Locate the cell with the specified text and output its [X, Y] center coordinate. 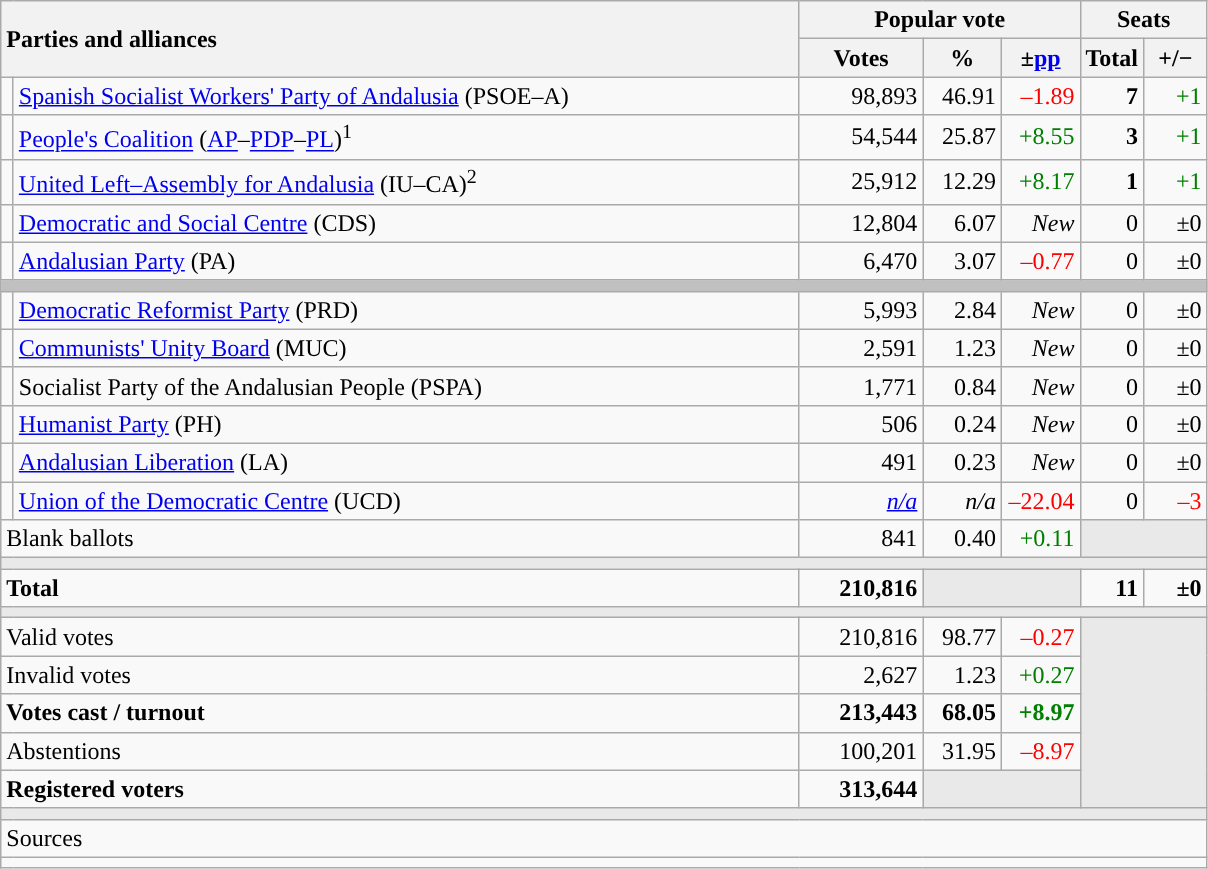
Blank ballots [400, 539]
Parties and alliances [400, 39]
0.23 [962, 462]
Votes cast / turnout [400, 713]
5,993 [861, 310]
68.05 [962, 713]
54,544 [861, 138]
People's Coalition (AP–PDP–PL)1 [406, 138]
0.84 [962, 386]
2,627 [861, 675]
11 [1112, 588]
+/− [1176, 58]
98,893 [861, 96]
Registered voters [400, 789]
25,912 [861, 182]
Democratic Reformist Party (PRD) [406, 310]
3 [1112, 138]
0.40 [962, 539]
+8.55 [1040, 138]
213,443 [861, 713]
2,591 [861, 348]
+0.27 [1040, 675]
+0.11 [1040, 539]
313,644 [861, 789]
6,470 [861, 261]
Communists' Unity Board (MUC) [406, 348]
Humanist Party (PH) [406, 424]
Sources [604, 838]
1 [1112, 182]
Votes [861, 58]
–8.97 [1040, 751]
100,201 [861, 751]
Union of the Democratic Centre (UCD) [406, 501]
31.95 [962, 751]
7 [1112, 96]
25.87 [962, 138]
12.29 [962, 182]
506 [861, 424]
841 [861, 539]
Andalusian Liberation (LA) [406, 462]
Popular vote [940, 20]
Abstentions [400, 751]
Invalid votes [400, 675]
Democratic and Social Centre (CDS) [406, 223]
6.07 [962, 223]
Socialist Party of the Andalusian People (PSPA) [406, 386]
±pp [1040, 58]
–1.89 [1040, 96]
0.24 [962, 424]
+8.97 [1040, 713]
Andalusian Party (PA) [406, 261]
46.91 [962, 96]
–3 [1176, 501]
2.84 [962, 310]
–22.04 [1040, 501]
Valid votes [400, 637]
Spanish Socialist Workers' Party of Andalusia (PSOE–A) [406, 96]
% [962, 58]
491 [861, 462]
Seats [1144, 20]
United Left–Assembly for Andalusia (IU–CA)2 [406, 182]
1,771 [861, 386]
3.07 [962, 261]
+8.17 [1040, 182]
–0.77 [1040, 261]
98.77 [962, 637]
12,804 [861, 223]
–0.27 [1040, 637]
